Find where the given text appears and provide that cell's center as (X, Y) coordinate. 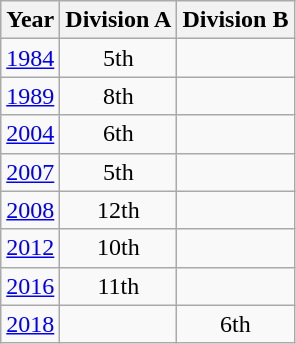
Division B (236, 20)
2018 (30, 324)
10th (118, 248)
8th (118, 96)
1984 (30, 58)
2012 (30, 248)
2004 (30, 134)
2016 (30, 286)
Year (30, 20)
Division A (118, 20)
2007 (30, 172)
12th (118, 210)
2008 (30, 210)
1989 (30, 96)
11th (118, 286)
